Find where the given text appears and provide that cell's center as (X, Y) coordinate. 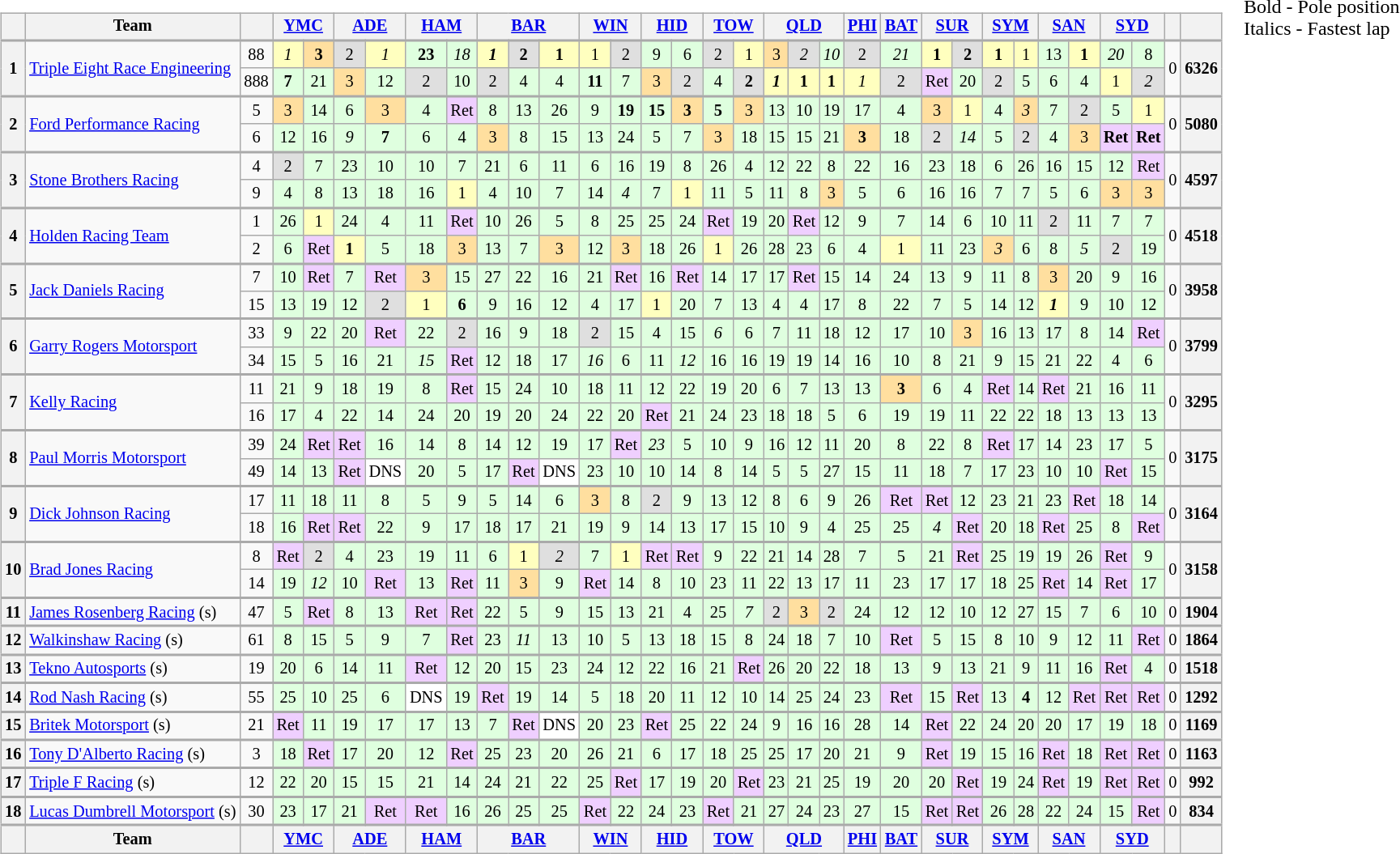
3958 (1201, 291)
1169 (1201, 725)
3164 (1201, 515)
Lucas Dumbrell Motorsport (s) (133, 811)
88 (256, 54)
5080 (1201, 125)
Triple Eight Race Engineering (133, 68)
888 (256, 82)
Ford Performance Racing (133, 125)
James Rosenberg Racing (s) (133, 612)
1292 (1201, 698)
Rod Nash Racing (s) (133, 698)
1864 (1201, 639)
33 (256, 333)
Garry Rogers Motorsport (133, 346)
Britek Motorsport (s) (133, 725)
3295 (1201, 403)
Stone Brothers Racing (133, 180)
Kelly Racing (133, 403)
4518 (1201, 235)
992 (1201, 782)
1163 (1201, 754)
Walkinshaw Racing (s) (133, 639)
4597 (1201, 180)
61 (256, 639)
Brad Jones Racing (133, 570)
30 (256, 811)
1518 (1201, 669)
Tekno Autosports (s) (133, 669)
Triple F Racing (s) (133, 782)
39 (256, 444)
Holden Racing Team (133, 235)
3175 (1201, 458)
834 (1201, 811)
3158 (1201, 570)
3799 (1201, 346)
Paul Morris Motorsport (133, 458)
49 (256, 472)
55 (256, 698)
1904 (1201, 612)
Jack Daniels Racing (133, 291)
Tony D'Alberto Racing (s) (133, 754)
6326 (1201, 68)
47 (256, 612)
Dick Johnson Racing (133, 515)
34 (256, 361)
